Provide the [x, y] coordinate of the cell's center where the given text is located.  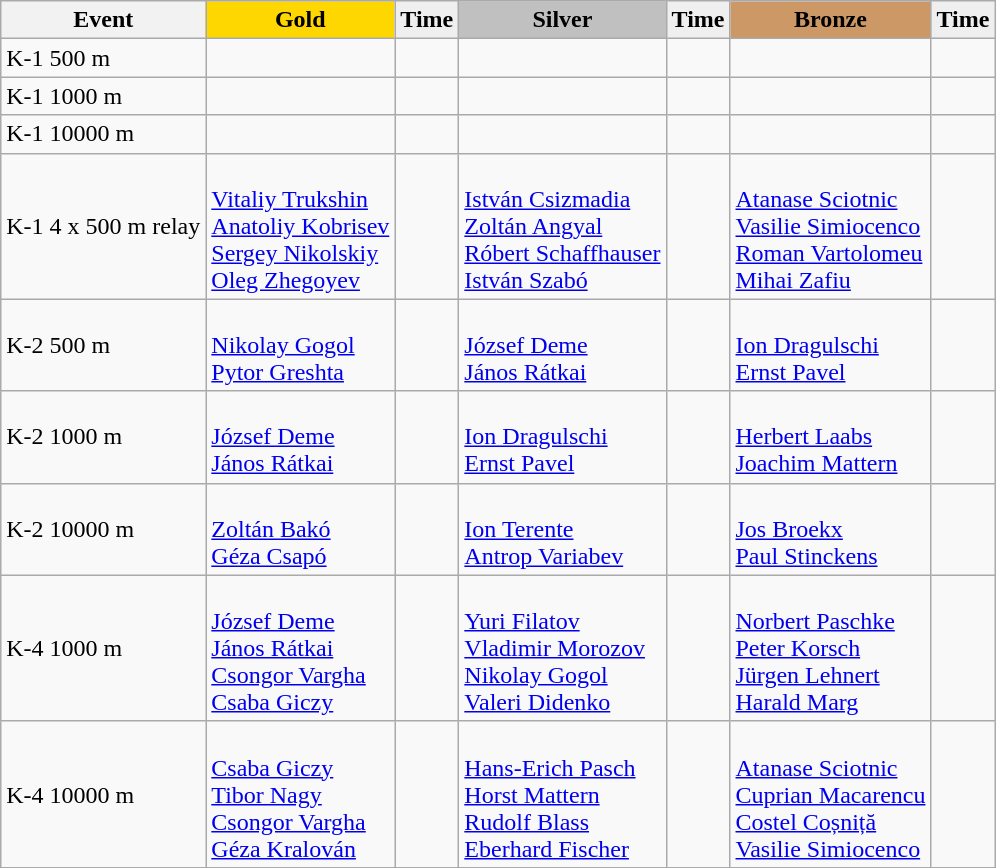
István CsizmadiaZoltán AngyalRóbert SchaffhauserIstván Szabó [562, 226]
K-4 1000 m [104, 648]
Event [104, 20]
K-1 4 x 500 m relay [104, 226]
Zoltán BakóGéza Csapó [300, 529]
József DemeJános RátkaiCsongor VarghaCsaba Giczy [300, 648]
Atanase SciotnicVasilie SimiocencoRoman VartolomeuMihai Zafiu [830, 226]
K-2 10000 m [104, 529]
Hans-Erich PaschHorst MatternRudolf BlassEberhard Fischer [562, 794]
Csaba GiczyTibor NagyCsongor VarghaGéza Kralován [300, 794]
Atanase SciotnicCuprian MacarencuCostel CoșnițăVasilie Simiocenco [830, 794]
K-1 10000 m [104, 134]
Norbert PaschkePeter KorschJürgen LehnertHarald Marg [830, 648]
K-2 1000 m [104, 437]
K-4 10000 m [104, 794]
K-1 500 m [104, 58]
Vitaliy TrukshinAnatoliy KobrisevSergey NikolskiyOleg Zhegoyev [300, 226]
Bronze [830, 20]
Jos BroekxPaul Stinckens [830, 529]
Yuri FilatovVladimir MorozovNikolay GogolValeri Didenko [562, 648]
Gold [300, 20]
Ion TerenteAntrop Variabev [562, 529]
Nikolay GogolPytor Greshta [300, 345]
Silver [562, 20]
Herbert LaabsJoachim Mattern [830, 437]
K-1 1000 m [104, 96]
K-2 500 m [104, 345]
